Capture the cell that displays the provided text and extract its (X, Y) central coordinate. 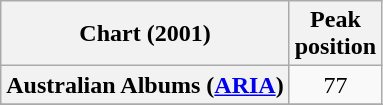
Australian Albums (ARIA) (145, 85)
Peakposition (335, 34)
77 (335, 85)
Chart (2001) (145, 34)
